From the cell containing the given text, extract its center point as (X, Y) coordinate. 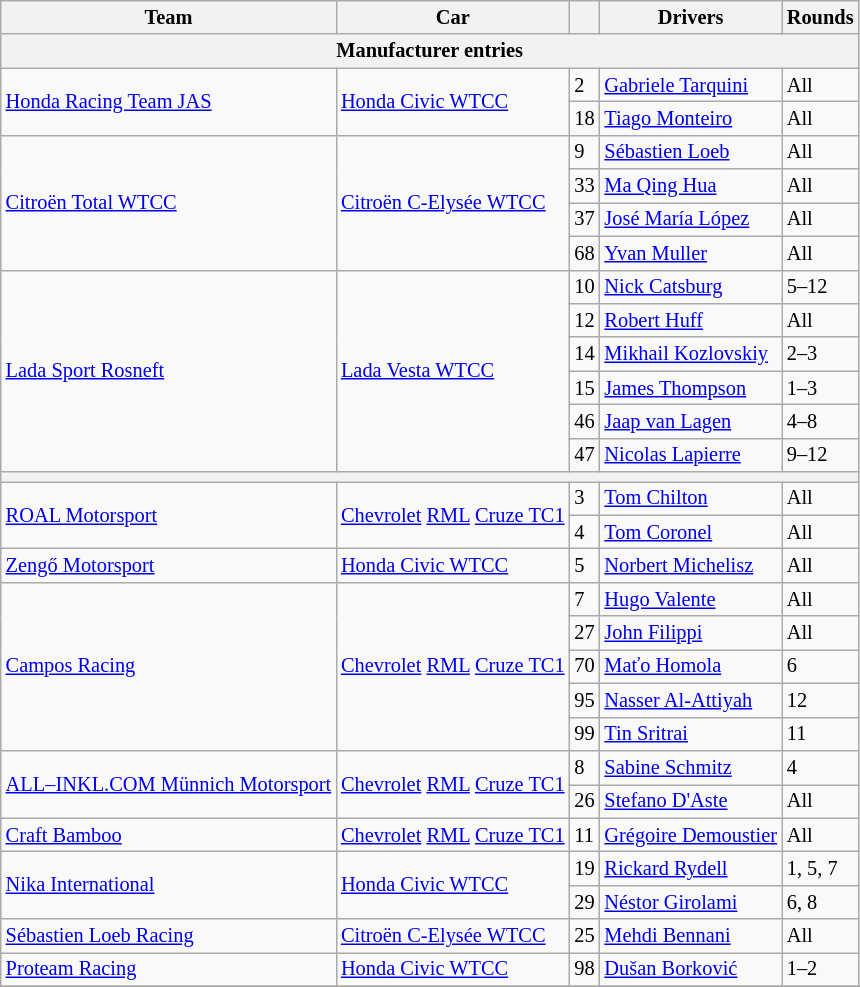
Lada Sport Rosneft (168, 371)
4–8 (820, 421)
27 (584, 633)
Proteam Racing (168, 969)
14 (584, 354)
2 (584, 85)
Rounds (820, 17)
25 (584, 936)
Grégoire Demoustier (691, 835)
Norbert Michelisz (691, 565)
68 (584, 253)
Nasser Al-Attiyah (691, 700)
Honda Racing Team JAS (168, 102)
Nicolas Lapierre (691, 455)
Mehdi Bennani (691, 936)
John Filippi (691, 633)
Tin Sritrai (691, 734)
Manufacturer entries (430, 51)
Tom Coronel (691, 532)
1, 5, 7 (820, 868)
5–12 (820, 287)
Tiago Monteiro (691, 118)
Drivers (691, 17)
Sabine Schmitz (691, 767)
Zengő Motorsport (168, 565)
Craft Bamboo (168, 835)
Nick Catsburg (691, 287)
José María López (691, 219)
99 (584, 734)
Nika International (168, 884)
Sébastien Loeb (691, 152)
37 (584, 219)
Team (168, 17)
Mikhail Kozlovskiy (691, 354)
47 (584, 455)
2–3 (820, 354)
46 (584, 421)
Néstor Girolami (691, 902)
95 (584, 700)
33 (584, 186)
Campos Racing (168, 666)
1–3 (820, 388)
1–2 (820, 969)
Tom Chilton (691, 498)
70 (584, 666)
Gabriele Tarquini (691, 85)
98 (584, 969)
3 (584, 498)
9–12 (820, 455)
6, 8 (820, 902)
ALL–INKL.COM Münnich Motorsport (168, 784)
19 (584, 868)
Lada Vesta WTCC (452, 371)
8 (584, 767)
6 (820, 666)
Jaap van Lagen (691, 421)
Stefano D'Aste (691, 801)
Hugo Valente (691, 599)
James Thompson (691, 388)
Citroën Total WTCC (168, 202)
26 (584, 801)
9 (584, 152)
Sébastien Loeb Racing (168, 936)
Rickard Rydell (691, 868)
29 (584, 902)
ROAL Motorsport (168, 514)
7 (584, 599)
Ma Qing Hua (691, 186)
10 (584, 287)
Car (452, 17)
5 (584, 565)
Robert Huff (691, 320)
15 (584, 388)
Yvan Muller (691, 253)
Dušan Borković (691, 969)
Maťo Homola (691, 666)
18 (584, 118)
